Pinpoint the cell where the given text exists, returning its (X, Y) midpoint coordinate. 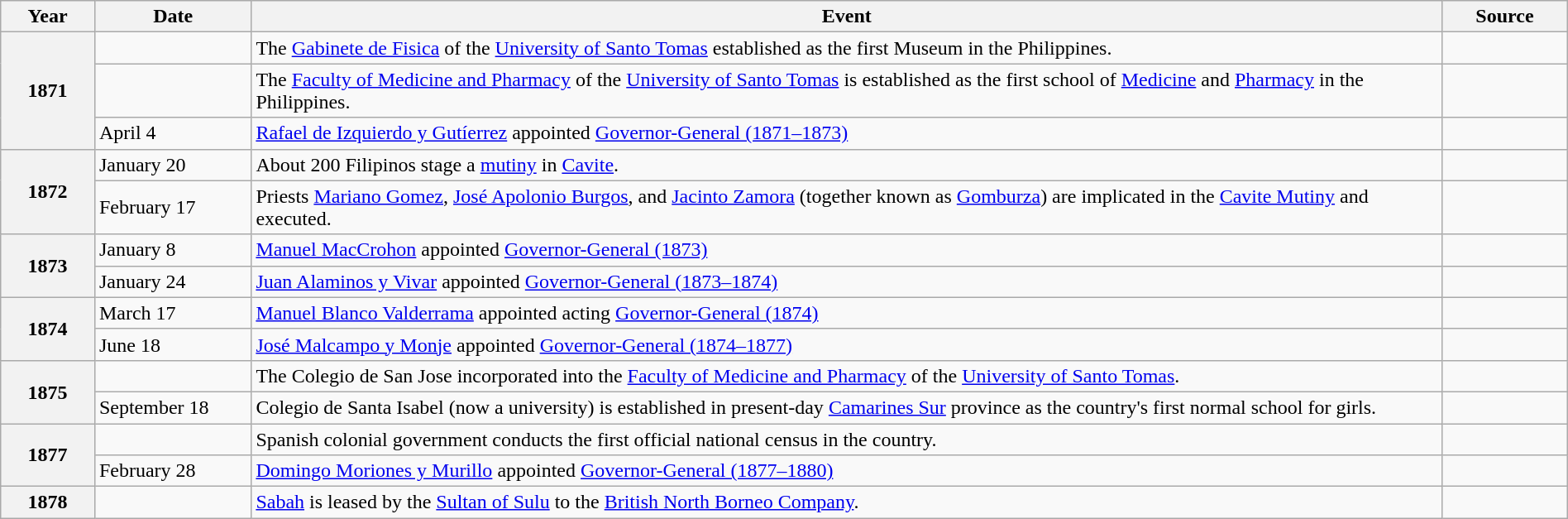
Domingo Moriones y Murillo appointed Governor-General (1877–1880) (847, 471)
1877 (48, 455)
Rafael de Izquierdo y Gutíerrez appointed Governor-General (1871–1873) (847, 133)
Sabah is leased by the Sultan of Sulu to the British North Borneo Company. (847, 502)
June 18 (172, 344)
Manuel MacCrohon appointed Governor-General (1873) (847, 250)
Priests Mariano Gomez, José Apolonio Burgos, and Jacinto Zamora (together known as Gomburza) are implicated in the Cavite Mutiny and executed. (847, 207)
Spanish colonial government conducts the first official national census in the country. (847, 440)
José Malcampo y Monje appointed Governor-General (1874–1877) (847, 344)
Event (847, 17)
February 28 (172, 471)
About 200 Filipinos stage a mutiny in Cavite. (847, 165)
February 17 (172, 207)
The Faculty of Medicine and Pharmacy of the University of Santo Tomas is established as the first school of Medicine and Pharmacy in the Philippines. (847, 91)
1873 (48, 266)
The Colegio de San Jose incorporated into the Faculty of Medicine and Pharmacy of the University of Santo Tomas. (847, 376)
1878 (48, 502)
Source (1505, 17)
The Gabinete de Fisica of the University of Santo Tomas established as the first Museum in the Philippines. (847, 48)
Colegio de Santa Isabel (now a university) is established in present-day Camarines Sur province as the country's first normal school for girls. (847, 407)
January 20 (172, 165)
Juan Alaminos y Vivar appointed Governor-General (1873–1874) (847, 281)
Date (172, 17)
September 18 (172, 407)
Manuel Blanco Valderrama appointed acting Governor-General (1874) (847, 313)
1874 (48, 329)
1875 (48, 392)
1872 (48, 192)
January 8 (172, 250)
March 17 (172, 313)
Year (48, 17)
April 4 (172, 133)
January 24 (172, 281)
1871 (48, 91)
